Extract the [X, Y] coordinate from the center of the cell holding the provided text.  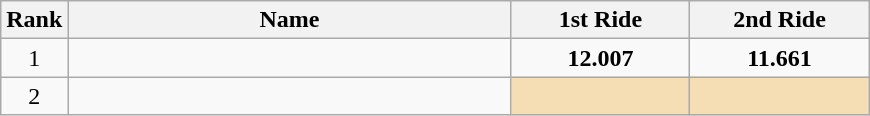
Rank [34, 20]
1st Ride [600, 20]
Name [290, 20]
2 [34, 96]
2nd Ride [780, 20]
1 [34, 58]
12.007 [600, 58]
11.661 [780, 58]
